Pinpoint the cell where the given text exists, returning its [x, y] midpoint coordinate. 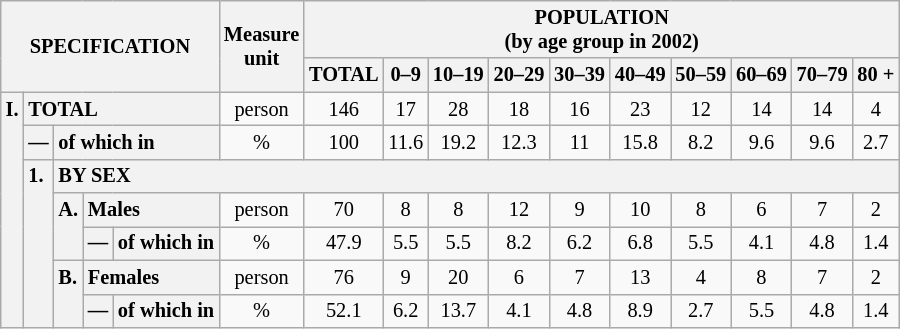
100 [344, 142]
146 [344, 109]
20–29 [520, 75]
Males [151, 210]
18 [520, 109]
11 [580, 142]
1. [38, 243]
15.8 [640, 142]
13 [640, 277]
70 [344, 210]
50–59 [700, 75]
6.8 [640, 243]
80 + [876, 75]
60–69 [762, 75]
23 [640, 109]
8.9 [640, 311]
16 [580, 109]
11.6 [406, 142]
Measure unit [262, 46]
SPECIFICATION [110, 46]
I. [12, 210]
POPULATION (by age group in 2002) [602, 29]
17 [406, 109]
28 [458, 109]
47.9 [344, 243]
Females [151, 277]
12.3 [520, 142]
10–19 [458, 75]
30–39 [580, 75]
B. [68, 294]
10 [640, 210]
76 [344, 277]
13.7 [458, 311]
0–9 [406, 75]
52.1 [344, 311]
40–49 [640, 75]
20 [458, 277]
19.2 [458, 142]
A. [68, 226]
70–79 [822, 75]
BY SEX [477, 176]
